Return the [X, Y] coordinate for the center point of the cell that contains the specified text.  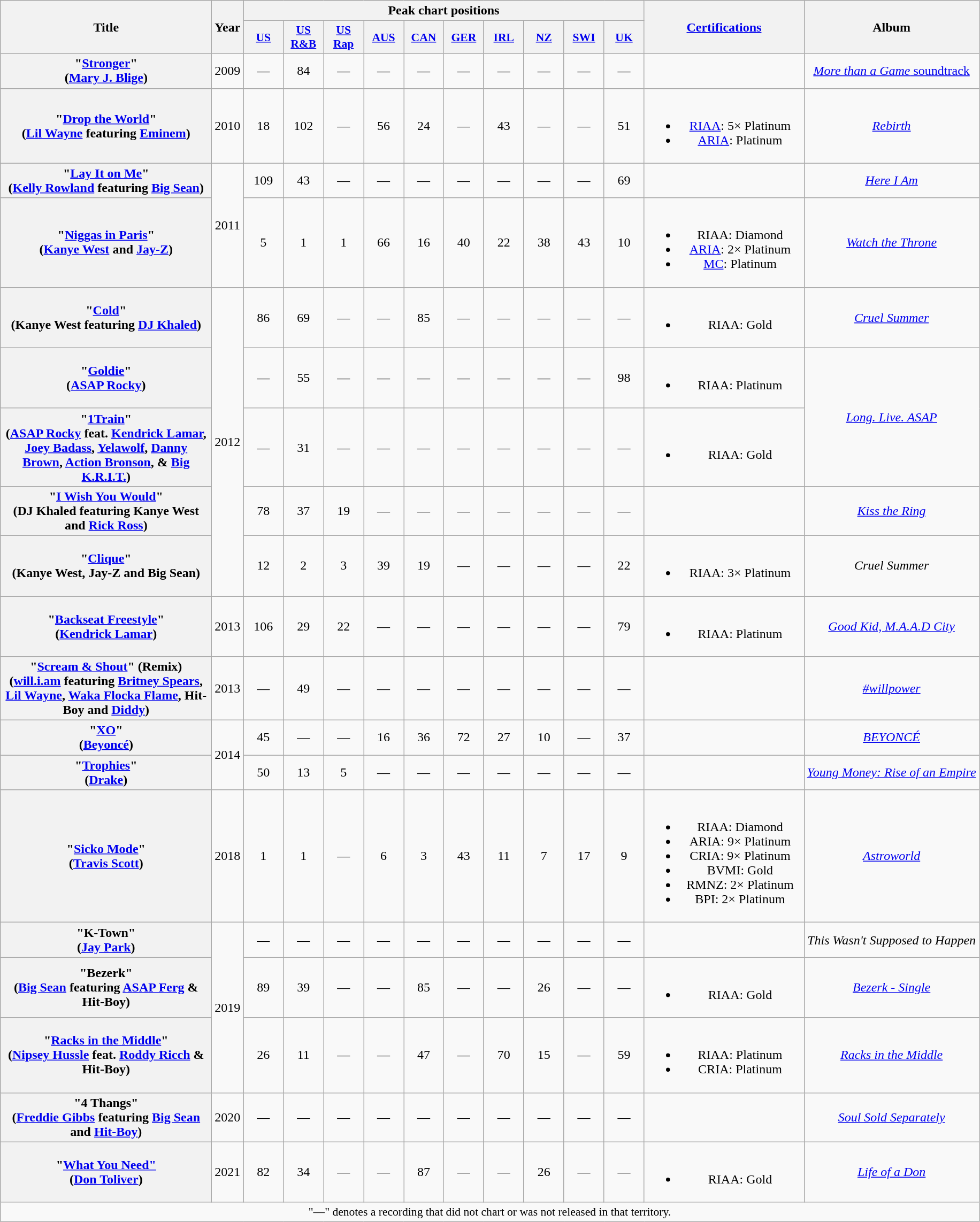
UK [624, 37]
"Drop the World"(Lil Wayne featuring Eminem) [106, 126]
12 [263, 566]
"Bezerk"(Big Sean featuring ASAP Ferg & Hit-Boy) [106, 987]
31 [304, 447]
Year [228, 27]
29 [304, 626]
GER [463, 37]
17 [584, 856]
34 [304, 1172]
Good Kid, M.A.A.D City [891, 626]
Bezerk - Single [891, 987]
Rebirth [891, 126]
106 [263, 626]
Here I Am [891, 181]
BEYONCÉ [891, 738]
Young Money: Rise of an Empire [891, 772]
102 [304, 126]
"Backseat Freestyle"(Kendrick Lamar) [106, 626]
Album [891, 27]
9 [624, 856]
RIAA: 5× PlatinumARIA: Platinum [724, 126]
Soul Sold Separately [891, 1117]
"XO"(Beyoncé) [106, 738]
2009 [228, 71]
"Scream & Shout" (Remix)(will.i.am featuring Britney Spears, Lil Wayne, Waka Flocka Flame, Hit-Boy and Diddy) [106, 689]
US [263, 37]
RIAA: 3× Platinum [724, 566]
Title [106, 27]
49 [304, 689]
84 [304, 71]
"K-Town"(Jay Park) [106, 940]
"Clique"(Kanye West, Jay-Z and Big Sean) [106, 566]
RIAA: DiamondARIA: 9× PlatinumCRIA: 9× PlatinumBVMI: GoldRMNZ: 2× PlatinumBPI: 2× Platinum [724, 856]
"4 Thangs"(Freddie Gibbs featuring Big Sean and Hit-Boy) [106, 1117]
Watch the Throne [891, 243]
98 [624, 378]
"Niggas in Paris"(Kanye West and Jay-Z) [106, 243]
7 [543, 856]
2012 [228, 442]
78 [263, 511]
2021 [228, 1172]
6 [384, 856]
2018 [228, 856]
18 [263, 126]
"Cold"(Kanye West featuring DJ Khaled) [106, 318]
Kiss the Ring [891, 511]
"Racks in the Middle"(Nipsey Hussle feat. Roddy Ricch & Hit-Boy) [106, 1055]
CAN [424, 37]
40 [463, 243]
15 [543, 1055]
79 [624, 626]
Certifications [724, 27]
#willpower [891, 689]
"Sicko Mode"(Travis Scott) [106, 856]
USRap [343, 37]
This Wasn't Supposed to Happen [891, 940]
87 [424, 1172]
24 [424, 126]
51 [624, 126]
59 [624, 1055]
"Goldie"(ASAP Rocky) [106, 378]
"What You Need"(Don Toliver) [106, 1172]
27 [504, 738]
66 [384, 243]
"Stronger"(Mary J. Blige) [106, 71]
"1Train"(ASAP Rocky feat. Kendrick Lamar, Joey Badass, Yelawolf, Danny Brown, Action Bronson, & Big K.R.I.T.) [106, 447]
2019 [228, 1008]
Long. Live. ASAP [891, 417]
50 [263, 772]
SWI [584, 37]
More than a Game soundtrack [891, 71]
47 [424, 1055]
2014 [228, 755]
72 [463, 738]
RIAA: PlatinumCRIA: Platinum [724, 1055]
109 [263, 181]
USR&B [304, 37]
"—" denotes a recording that did not chart or was not released in that territory. [490, 1212]
AUS [384, 37]
Life of a Don [891, 1172]
"Trophies"(Drake) [106, 772]
86 [263, 318]
"I Wish You Would"(DJ Khaled featuring Kanye West and Rick Ross) [106, 511]
36 [424, 738]
38 [543, 243]
Racks in the Middle [891, 1055]
56 [384, 126]
2010 [228, 126]
55 [304, 378]
2 [304, 566]
82 [263, 1172]
89 [263, 987]
45 [263, 738]
70 [504, 1055]
2011 [228, 225]
2020 [228, 1117]
Peak chart positions [444, 11]
RIAA: DiamondARIA: 2× PlatinumMC: Platinum [724, 243]
IRL [504, 37]
Astroworld [891, 856]
"Lay It on Me"(Kelly Rowland featuring Big Sean) [106, 181]
NZ [543, 37]
13 [304, 772]
